Output the (x, y) coordinate of the center of the cell containing the given text.  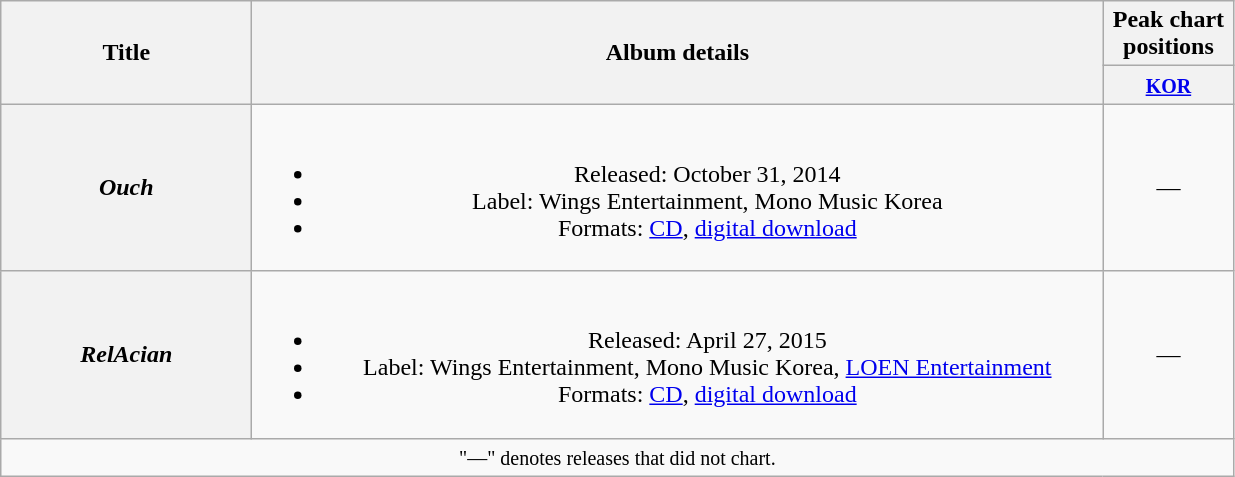
KOR (1168, 85)
"—" denotes releases that did not chart. (618, 457)
Released: October 31, 2014Label: Wings Entertainment, Mono Music KoreaFormats: CD, digital download (678, 188)
RelAcian (126, 354)
Peak chart positions (1168, 34)
Title (126, 52)
Ouch (126, 188)
Album details (678, 52)
Released: April 27, 2015Label: Wings Entertainment, Mono Music Korea, LOEN EntertainmentFormats: CD, digital download (678, 354)
